Detect which cell encompasses the target text, then output its (x, y) center coordinate. 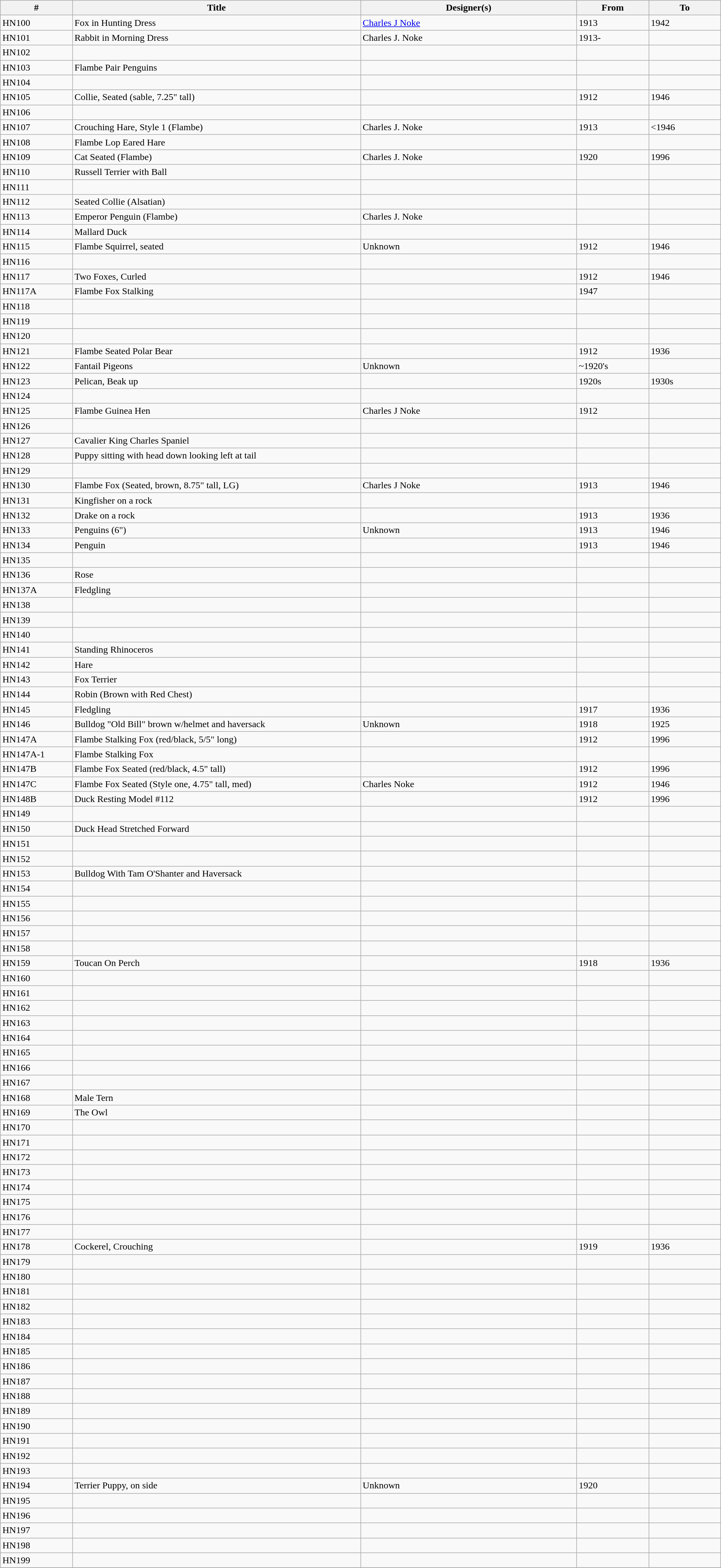
Bulldog With Tam O'Shanter and Haversack (216, 873)
HN135 (36, 560)
HN178 (36, 1247)
HN180 (36, 1277)
The Owl (216, 1112)
HN111 (36, 187)
HN188 (36, 1396)
Cavalier King Charles Spaniel (216, 441)
1925 (685, 724)
Flambe Seated Polar Bear (216, 351)
Flambe Stalking Fox (red/black, 5/5" long) (216, 739)
HN177 (36, 1232)
HN114 (36, 232)
~1920's (613, 366)
HN117 (36, 276)
HN146 (36, 724)
Flambe Fox Stalking (216, 291)
Drake on a rock (216, 515)
Russell Terrier with Ball (216, 172)
1920s (613, 381)
Mallard Duck (216, 232)
HN151 (36, 844)
HN186 (36, 1366)
# (36, 8)
HN125 (36, 411)
HN147A-1 (36, 754)
HN193 (36, 1471)
Standing Rhinoceros (216, 649)
Bulldog "Old Bill" brown w/helmet and haversack (216, 724)
HN172 (36, 1157)
HN113 (36, 217)
HN168 (36, 1097)
HN136 (36, 575)
HN137A (36, 590)
Collie, Seated (sable, 7.25" tall) (216, 97)
HN102 (36, 53)
HN104 (36, 82)
HN105 (36, 97)
HN169 (36, 1112)
HN164 (36, 1038)
HN130 (36, 486)
1917 (613, 709)
HN142 (36, 665)
HN184 (36, 1336)
HN196 (36, 1515)
HN158 (36, 948)
HN191 (36, 1441)
HN103 (36, 67)
HN179 (36, 1262)
HN110 (36, 172)
HN123 (36, 381)
Emperor Penguin (Flambe) (216, 217)
HN133 (36, 530)
HN175 (36, 1202)
HN181 (36, 1292)
<1946 (685, 127)
HN190 (36, 1426)
HN185 (36, 1351)
Flambe Squirrel, seated (216, 247)
HN161 (36, 993)
1947 (613, 291)
HN148B (36, 799)
To (685, 8)
Two Foxes, Curled (216, 276)
HN198 (36, 1545)
HN124 (36, 396)
HN117A (36, 291)
HN145 (36, 709)
Flambe Pair Penguins (216, 67)
Seated Collie (Alsatian) (216, 202)
Penguin (216, 545)
1913- (613, 38)
HN143 (36, 680)
HN126 (36, 426)
HN195 (36, 1501)
Title (216, 8)
Flambe Lop Eared Hare (216, 142)
1930s (685, 381)
HN119 (36, 321)
Flambe Fox Seated (red/black, 4.5" tall) (216, 769)
Fantail Pigeons (216, 366)
HN116 (36, 262)
Cockerel, Crouching (216, 1247)
HN189 (36, 1411)
HN170 (36, 1127)
HN129 (36, 471)
HN154 (36, 888)
Toucan On Perch (216, 963)
Charles Noke (469, 784)
Puppy sitting with head down looking left at tail (216, 456)
HN165 (36, 1053)
Designer(s) (469, 8)
HN138 (36, 605)
HN194 (36, 1486)
HN167 (36, 1082)
Male Tern (216, 1097)
Duck Resting Model #112 (216, 799)
Fox in Hunting Dress (216, 23)
HN192 (36, 1456)
HN159 (36, 963)
HN182 (36, 1306)
HN187 (36, 1381)
HN144 (36, 695)
HN171 (36, 1142)
HN115 (36, 247)
Flambe Guinea Hen (216, 411)
HN127 (36, 441)
HN147B (36, 769)
HN197 (36, 1530)
HN121 (36, 351)
1919 (613, 1247)
Pelican, Beak up (216, 381)
HN149 (36, 814)
HN122 (36, 366)
HN183 (36, 1321)
HN156 (36, 919)
HN155 (36, 903)
HN147C (36, 784)
HN131 (36, 500)
HN120 (36, 336)
Rabbit in Morning Dress (216, 38)
Crouching Hare, Style 1 (Flambe) (216, 127)
Robin (Brown with Red Chest) (216, 695)
Cat Seated (Flambe) (216, 157)
Terrier Puppy, on side (216, 1486)
Kingfisher on a rock (216, 500)
Fox Terrier (216, 680)
HN153 (36, 873)
HN112 (36, 202)
HN132 (36, 515)
HN128 (36, 456)
From (613, 8)
Penguins (6") (216, 530)
HN157 (36, 933)
HN174 (36, 1187)
HN150 (36, 829)
1942 (685, 23)
HN163 (36, 1023)
Hare (216, 665)
Flambe Fox (Seated, brown, 8.75" tall, LG) (216, 486)
Rose (216, 575)
HN107 (36, 127)
HN109 (36, 157)
HN173 (36, 1172)
HN176 (36, 1217)
HN108 (36, 142)
HN160 (36, 978)
HN139 (36, 620)
HN118 (36, 306)
HN162 (36, 1008)
HN101 (36, 38)
HN140 (36, 635)
HN141 (36, 649)
HN147A (36, 739)
HN199 (36, 1560)
HN106 (36, 112)
Flambe Stalking Fox (216, 754)
Flambe Fox Seated (Style one, 4.75" tall, med) (216, 784)
HN166 (36, 1068)
Duck Head Stretched Forward (216, 829)
HN152 (36, 859)
HN134 (36, 545)
HN100 (36, 23)
